Identify which cell holds the provided text, then report its (X, Y) central coordinate. 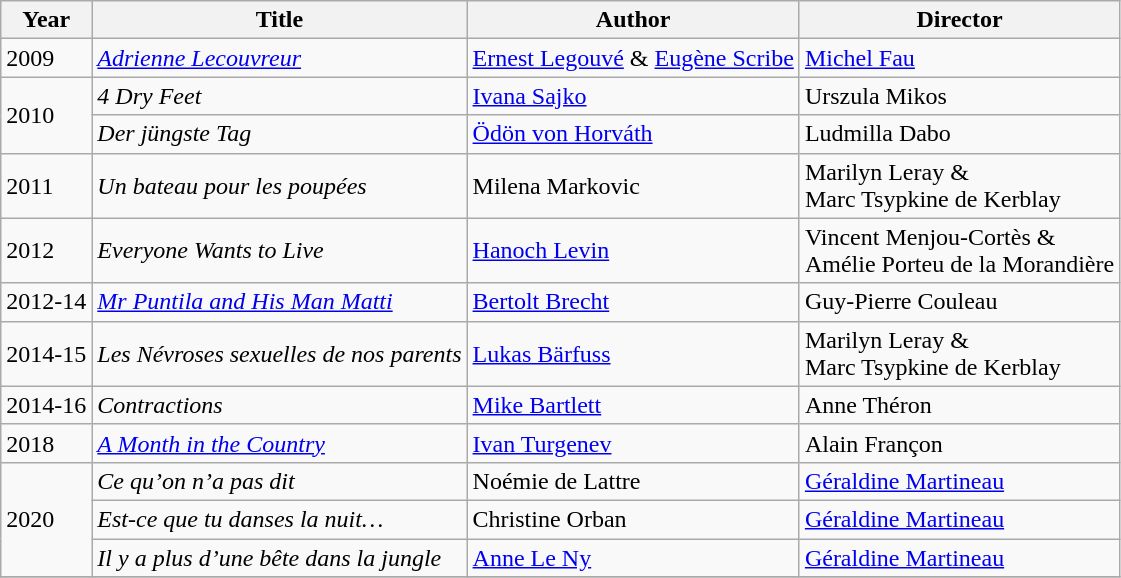
2014-15 (46, 354)
A Month in the Country (280, 443)
Anne Théron (959, 405)
Milena Markovic (633, 186)
Contractions (280, 405)
Hanoch Levin (633, 250)
Ernest Legouvé & Eugène Scribe (633, 58)
Guy-Pierre Couleau (959, 302)
2020 (46, 519)
Der jüngste Tag (280, 134)
Bertolt Brecht (633, 302)
Noémie de Lattre (633, 481)
Les Névroses sexuelles de nos parents (280, 354)
Vincent Menjou-Cortès & Amélie Porteu de la Morandière (959, 250)
Everyone Wants to Live (280, 250)
Ludmilla Dabo (959, 134)
Ödön von Horváth (633, 134)
2014-16 (46, 405)
Year (46, 20)
Alain Françon (959, 443)
2012 (46, 250)
Mr Puntila and His Man Matti (280, 302)
Lukas Bärfuss (633, 354)
Michel Fau (959, 58)
4 Dry Feet (280, 96)
2012-14 (46, 302)
Il y a plus d’une bête dans la jungle (280, 557)
2010 (46, 115)
Est-ce que tu danses la nuit… (280, 519)
Mike Bartlett (633, 405)
2018 (46, 443)
Un bateau pour les poupées (280, 186)
Anne Le Ny (633, 557)
Author (633, 20)
Ivan Turgenev (633, 443)
Urszula Mikos (959, 96)
Ivana Sajko (633, 96)
Director (959, 20)
2009 (46, 58)
Christine Orban (633, 519)
2011 (46, 186)
Ce qu’on n’a pas dit (280, 481)
Title (280, 20)
Adrienne Lecouvreur (280, 58)
